Output the [X, Y] coordinate of the center of the cell containing the given text.  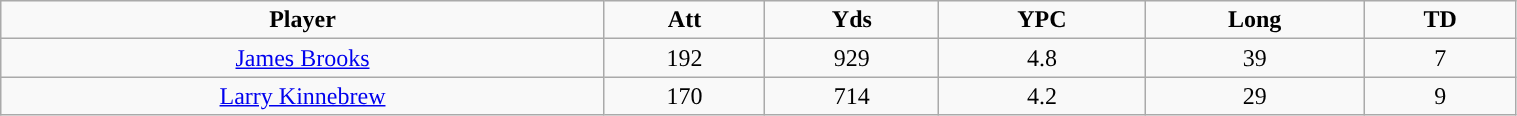
Long [1255, 20]
James Brooks [303, 58]
192 [684, 58]
Att [684, 20]
4.8 [1042, 58]
Larry Kinnebrew [303, 96]
9 [1441, 96]
7 [1441, 58]
929 [852, 58]
Yds [852, 20]
714 [852, 96]
4.2 [1042, 96]
YPC [1042, 20]
TD [1441, 20]
39 [1255, 58]
170 [684, 96]
Player [303, 20]
29 [1255, 96]
